Identify which cell holds the provided text, then report its [x, y] central coordinate. 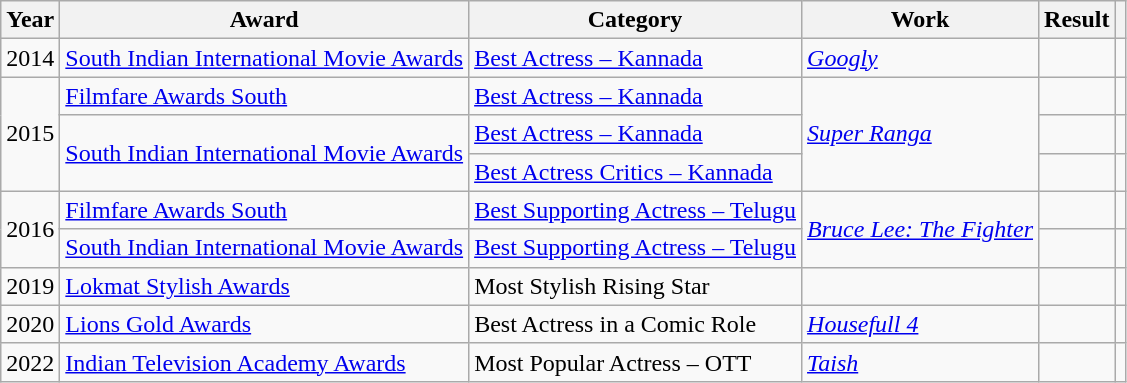
Award [264, 20]
Work [920, 20]
Most Stylish Rising Star [636, 286]
2016 [30, 229]
Best Actress in a Comic Role [636, 324]
Lions Gold Awards [264, 324]
Housefull 4 [920, 324]
Lokmat Stylish Awards [264, 286]
2022 [30, 362]
2015 [30, 134]
Bruce Lee: The Fighter [920, 229]
Taish [920, 362]
2014 [30, 58]
Year [30, 20]
Super Ranga [920, 134]
Googly [920, 58]
Most Popular Actress – OTT [636, 362]
Result [1077, 20]
Category [636, 20]
Indian Television Academy Awards [264, 362]
2019 [30, 286]
2020 [30, 324]
Best Actress Critics – Kannada [636, 172]
